Identify which cell holds the provided text, then report its (X, Y) central coordinate. 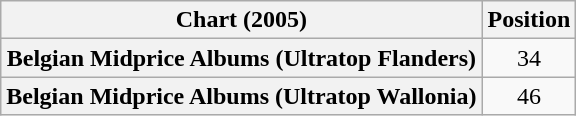
Chart (2005) (242, 20)
Belgian Midprice Albums (Ultratop Wallonia) (242, 96)
34 (529, 58)
46 (529, 96)
Position (529, 20)
Belgian Midprice Albums (Ultratop Flanders) (242, 58)
